Search for the cell housing the specified text and yield its (x, y) center coordinate. 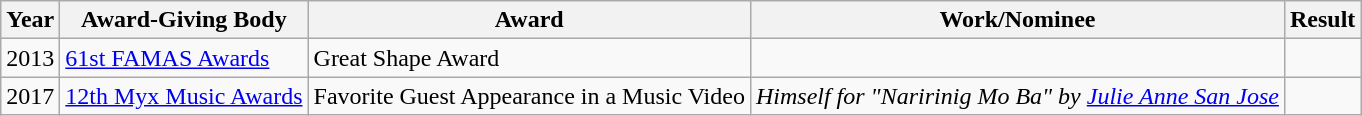
12th Myx Music Awards (184, 96)
2017 (30, 96)
Result (1322, 20)
Favorite Guest Appearance in a Music Video (529, 96)
Work/Nominee (1017, 20)
Himself for "Naririnig Mo Ba" by Julie Anne San Jose (1017, 96)
Great Shape Award (529, 58)
2013 (30, 58)
Award (529, 20)
61st FAMAS Awards (184, 58)
Award-Giving Body (184, 20)
Year (30, 20)
